Identify which cell holds the provided text, then report its [x, y] central coordinate. 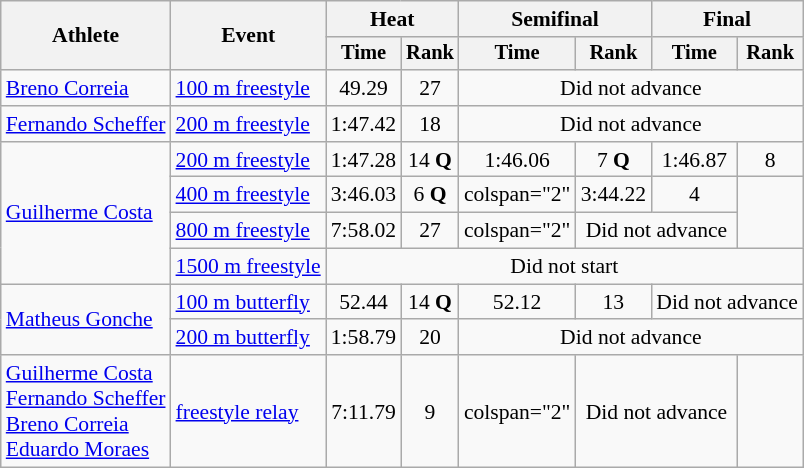
Semifinal [555, 19]
freestyle relay [248, 411]
100 m butterfly [248, 302]
7:11.79 [364, 411]
Athlete [86, 36]
1500 m freestyle [248, 267]
1:46.87 [694, 160]
Did not start [564, 267]
Event [248, 36]
Fernando Scheffer [86, 124]
52.12 [518, 302]
Final [727, 19]
1:47.28 [364, 160]
Heat [392, 19]
7:58.02 [364, 231]
7 Q [613, 160]
1:47.42 [364, 124]
3:44.22 [613, 195]
4 [694, 195]
1:46.06 [518, 160]
3:46.03 [364, 195]
13 [613, 302]
49.29 [364, 88]
8 [770, 160]
200 m butterfly [248, 338]
Guilherme Costa [86, 213]
Matheus Gonche [86, 320]
100 m freestyle [248, 88]
Breno Correia [86, 88]
20 [430, 338]
52.44 [364, 302]
18 [430, 124]
400 m freestyle [248, 195]
Guilherme CostaFernando SchefferBreno CorreiaEduardo Moraes [86, 411]
6 Q [430, 195]
1:58.79 [364, 338]
800 m freestyle [248, 231]
9 [430, 411]
